Search for the cell housing the specified text and yield its [x, y] center coordinate. 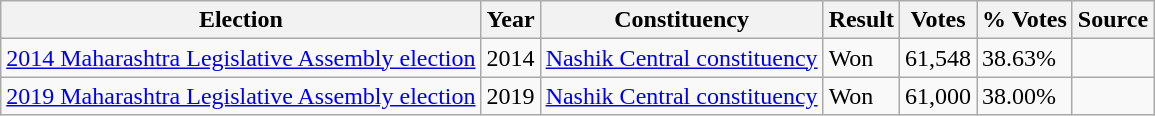
Votes [938, 20]
Constituency [682, 20]
Year [510, 20]
% Votes [1025, 20]
Result [861, 20]
61,548 [938, 58]
Source [1112, 20]
Election [241, 20]
2019 [510, 96]
2014 [510, 58]
2019 Maharashtra Legislative Assembly election [241, 96]
61,000 [938, 96]
2014 Maharashtra Legislative Assembly election [241, 58]
38.63% [1025, 58]
38.00% [1025, 96]
